Determine the (X, Y) coordinate at the center of the cell enclosing the given text.  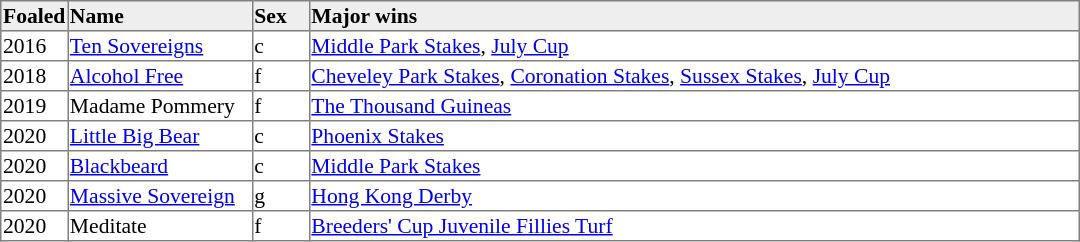
Middle Park Stakes (694, 166)
2016 (34, 46)
Sex (280, 16)
Middle Park Stakes, July Cup (694, 46)
Blackbeard (160, 166)
Massive Sovereign (160, 196)
Ten Sovereigns (160, 46)
Little Big Bear (160, 136)
Major wins (694, 16)
Breeders' Cup Juvenile Fillies Turf (694, 226)
2019 (34, 106)
Alcohol Free (160, 76)
Meditate (160, 226)
2018 (34, 76)
Foaled (34, 16)
Hong Kong Derby (694, 196)
The Thousand Guineas (694, 106)
Name (160, 16)
Phoenix Stakes (694, 136)
Madame Pommery (160, 106)
Cheveley Park Stakes, Coronation Stakes, Sussex Stakes, July Cup (694, 76)
g (280, 196)
